Identify which cell holds the provided text, then report its (X, Y) central coordinate. 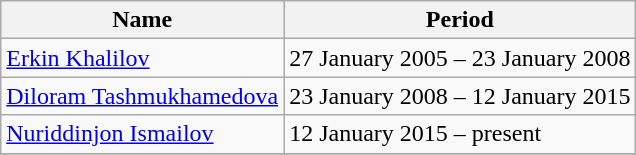
Name (142, 20)
12 January 2015 – present (460, 134)
Diloram Tashmukhamedova (142, 96)
Erkin Khalilov (142, 58)
Period (460, 20)
Nuriddinjon Ismailov (142, 134)
23 January 2008 – 12 January 2015 (460, 96)
27 January 2005 – 23 January 2008 (460, 58)
